Find where the given text appears and provide that cell's center as [x, y] coordinate. 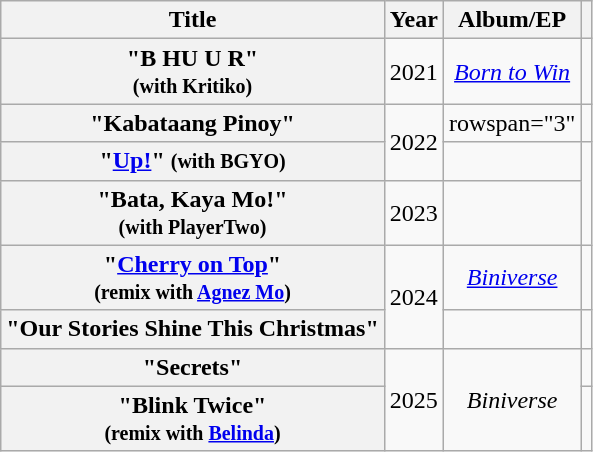
"Secrets" [193, 367]
2021 [414, 72]
"Kabataang Pinoy" [193, 123]
2022 [414, 142]
"B HU U R"(with Kritiko) [193, 72]
2023 [414, 212]
"Up!" (with BGYO) [193, 161]
"Bata, Kaya Mo!"(with PlayerTwo) [193, 212]
Born to Win [512, 72]
Album/EP [512, 20]
rowspan="3" [512, 123]
"Cherry on Top"(remix with Agnez Mo) [193, 278]
2024 [414, 296]
"Our Stories Shine This Christmas" [193, 329]
Year [414, 20]
Title [193, 20]
"Blink Twice"(remix with Belinda) [193, 418]
2025 [414, 400]
